From the cell containing the given text, extract its center point as (X, Y) coordinate. 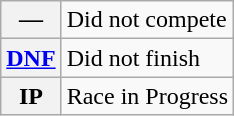
IP (31, 96)
Did not finish (147, 58)
Did not compete (147, 20)
— (31, 20)
Race in Progress (147, 96)
DNF (31, 58)
